Return the [x, y] coordinate for the center point of the cell that contains the specified text.  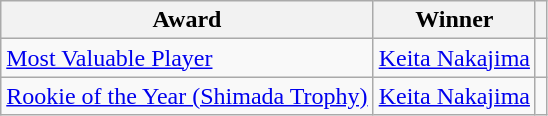
Most Valuable Player [187, 58]
Award [187, 20]
Winner [454, 20]
Rookie of the Year (Shimada Trophy) [187, 96]
